Determine the (x, y) coordinate at the center of the cell enclosing the given text.  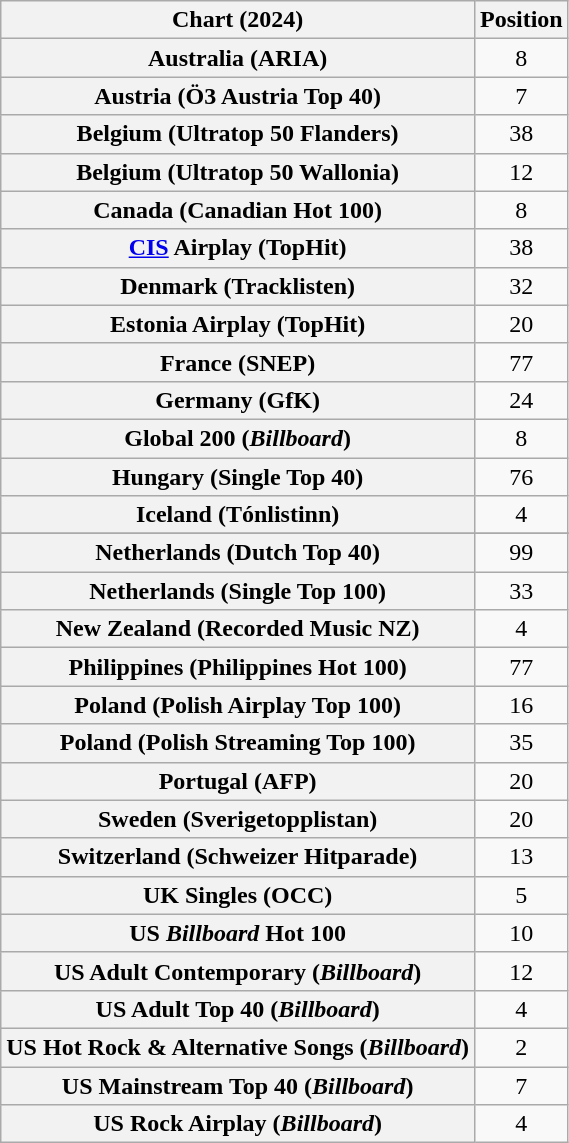
Austria (Ö3 Austria Top 40) (238, 96)
Iceland (Tónlistinn) (238, 515)
33 (521, 591)
Australia (ARIA) (238, 58)
Netherlands (Single Top 100) (238, 591)
Hungary (Single Top 40) (238, 477)
35 (521, 743)
5 (521, 895)
Poland (Polish Streaming Top 100) (238, 743)
Switzerland (Schweizer Hitparade) (238, 857)
UK Singles (OCC) (238, 895)
US Rock Airplay (Billboard) (238, 1124)
Position (521, 20)
Estonia Airplay (TopHit) (238, 324)
Sweden (Sverigetopplistan) (238, 819)
24 (521, 400)
13 (521, 857)
Portugal (AFP) (238, 781)
New Zealand (Recorded Music NZ) (238, 629)
US Billboard Hot 100 (238, 933)
76 (521, 477)
France (SNEP) (238, 362)
Philippines (Philippines Hot 100) (238, 667)
32 (521, 286)
Canada (Canadian Hot 100) (238, 210)
16 (521, 705)
Chart (2024) (238, 20)
Poland (Polish Airplay Top 100) (238, 705)
US Hot Rock & Alternative Songs (Billboard) (238, 1047)
Denmark (Tracklisten) (238, 286)
Global 200 (Billboard) (238, 438)
US Adult Top 40 (Billboard) (238, 1009)
Germany (GfK) (238, 400)
2 (521, 1047)
CIS Airplay (TopHit) (238, 248)
10 (521, 933)
Netherlands (Dutch Top 40) (238, 553)
Belgium (Ultratop 50 Flanders) (238, 134)
US Adult Contemporary (Billboard) (238, 971)
Belgium (Ultratop 50 Wallonia) (238, 172)
99 (521, 553)
US Mainstream Top 40 (Billboard) (238, 1085)
